Provide the (X, Y) coordinate of the cell's center where the given text is located.  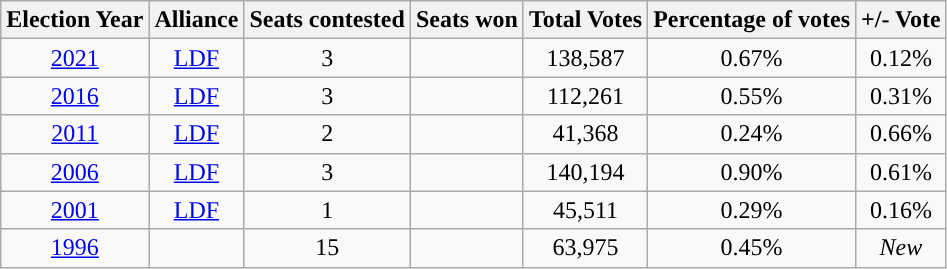
0.24% (752, 134)
0.55% (752, 96)
138,587 (585, 58)
2001 (75, 210)
Seats contested (327, 20)
0.29% (752, 210)
2 (327, 134)
Election Year (75, 20)
112,261 (585, 96)
Total Votes (585, 20)
Seats won (466, 20)
41,368 (585, 134)
2006 (75, 172)
0.67% (752, 58)
140,194 (585, 172)
0.16% (902, 210)
0.45% (752, 248)
63,975 (585, 248)
Alliance (196, 20)
0.61% (902, 172)
0.12% (902, 58)
1996 (75, 248)
2021 (75, 58)
0.66% (902, 134)
1 (327, 210)
45,511 (585, 210)
2011 (75, 134)
+/- Vote (902, 20)
2016 (75, 96)
New (902, 248)
0.90% (752, 172)
0.31% (902, 96)
15 (327, 248)
Percentage of votes (752, 20)
